Provide the (x, y) coordinate of the cell's center where the given text is located.  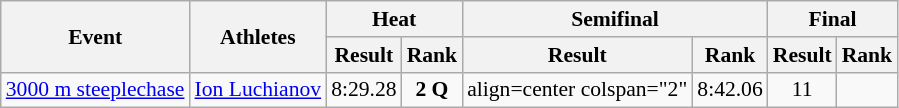
8:29.28 (364, 90)
Event (96, 36)
Semifinal (615, 19)
11 (802, 90)
Heat (394, 19)
2 Q (432, 90)
8:42.06 (730, 90)
Ion Luchianov (258, 90)
Final (832, 19)
align=center colspan="2" (577, 90)
Athletes (258, 36)
3000 m steeplechase (96, 90)
